Find where the given text appears and provide that cell's center as (X, Y) coordinate. 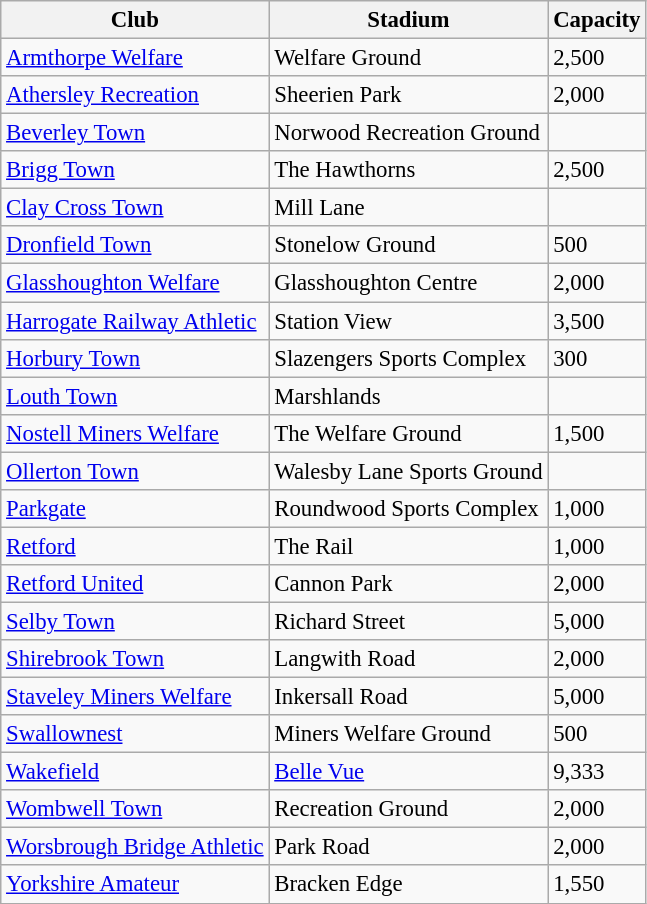
Langwith Road (408, 659)
Glasshoughton Welfare (135, 283)
Ollerton Town (135, 471)
Miners Welfare Ground (408, 734)
Retford United (135, 584)
Armthorpe Welfare (135, 58)
Beverley Town (135, 133)
Walesby Lane Sports Ground (408, 471)
Brigg Town (135, 170)
Glasshoughton Centre (408, 283)
Capacity (597, 20)
Parkgate (135, 509)
Roundwood Sports Complex (408, 509)
Park Road (408, 847)
Marshlands (408, 396)
300 (597, 358)
Wakefield (135, 772)
Horbury Town (135, 358)
Bracken Edge (408, 885)
Dronfield Town (135, 245)
Stonelow Ground (408, 245)
9,333 (597, 772)
Club (135, 20)
Shirebrook Town (135, 659)
Recreation Ground (408, 809)
Wombwell Town (135, 809)
Staveley Miners Welfare (135, 697)
Harrogate Railway Athletic (135, 321)
Nostell Miners Welfare (135, 433)
Athersley Recreation (135, 95)
1,500 (597, 433)
The Welfare Ground (408, 433)
The Rail (408, 546)
Yorkshire Amateur (135, 885)
Station View (408, 321)
3,500 (597, 321)
Sheerien Park (408, 95)
Belle Vue (408, 772)
Mill Lane (408, 208)
Norwood Recreation Ground (408, 133)
Slazengers Sports Complex (408, 358)
Retford (135, 546)
Selby Town (135, 621)
The Hawthorns (408, 170)
Clay Cross Town (135, 208)
Welfare Ground (408, 58)
Worsbrough Bridge Athletic (135, 847)
1,550 (597, 885)
Richard Street (408, 621)
Cannon Park (408, 584)
Inkersall Road (408, 697)
Louth Town (135, 396)
Swallownest (135, 734)
Stadium (408, 20)
